Determine the (X, Y) coordinate at the center of the cell enclosing the given text.  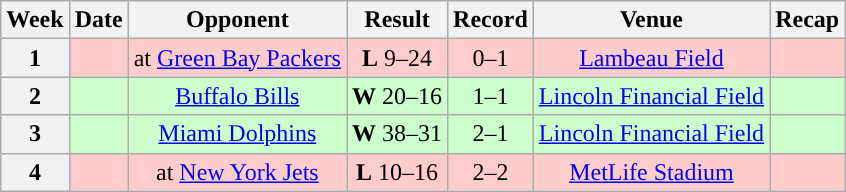
1–1 (491, 96)
L 10–16 (396, 172)
3 (35, 134)
Recap (808, 20)
Miami Dolphins (237, 134)
Venue (651, 20)
2 (35, 96)
2–2 (491, 172)
0–1 (491, 58)
Week (35, 20)
2–1 (491, 134)
Result (396, 20)
W 38–31 (396, 134)
MetLife Stadium (651, 172)
Date (98, 20)
W 20–16 (396, 96)
L 9–24 (396, 58)
Lambeau Field (651, 58)
at Green Bay Packers (237, 58)
at New York Jets (237, 172)
4 (35, 172)
1 (35, 58)
Record (491, 20)
Opponent (237, 20)
Buffalo Bills (237, 96)
